Extract the (x, y) coordinate from the center of the cell holding the provided text.  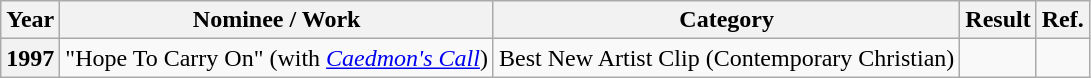
Nominee / Work (277, 20)
Year (30, 20)
1997 (30, 58)
Best New Artist Clip (Contemporary Christian) (726, 58)
Ref. (1062, 20)
"Hope To Carry On" (with Caedmon's Call) (277, 58)
Category (726, 20)
Result (998, 20)
